Pinpoint the cell where the given text exists, returning its [x, y] midpoint coordinate. 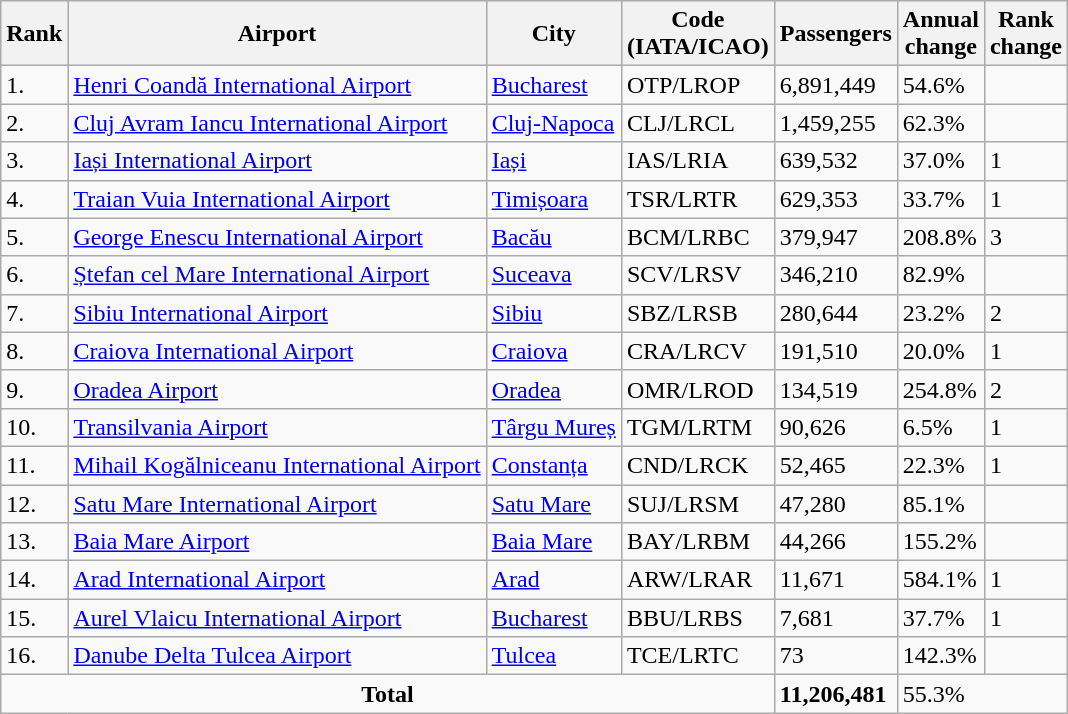
Tulcea [554, 656]
BBU/LRBS [698, 618]
TSR/LRTR [698, 199]
Annualchange [940, 34]
280,644 [836, 313]
379,947 [836, 237]
142.3% [940, 656]
90,626 [836, 427]
191,510 [836, 351]
11,671 [836, 580]
Oradea [554, 389]
Cluj Avram Iancu International Airport [277, 123]
13. [34, 542]
Passengers [836, 34]
16. [34, 656]
BAY/LRBM [698, 542]
52,465 [836, 465]
6.5% [940, 427]
208.8% [940, 237]
4. [34, 199]
155.2% [940, 542]
7. [34, 313]
Baia Mare [554, 542]
254.8% [940, 389]
1,459,255 [836, 123]
5. [34, 237]
Airport [277, 34]
Târgu Mureș [554, 427]
44,266 [836, 542]
George Enescu International Airport [277, 237]
SBZ/LRSB [698, 313]
Craiova International Airport [277, 351]
TGM/LRTM [698, 427]
584.1% [940, 580]
Craiova [554, 351]
Iași [554, 161]
639,532 [836, 161]
Suceava [554, 275]
Aurel Vlaicu International Airport [277, 618]
Mihail Kogălniceanu International Airport [277, 465]
20.0% [940, 351]
Total [388, 694]
Transilvania Airport [277, 427]
11. [34, 465]
Danube Delta Tulcea Airport [277, 656]
6. [34, 275]
2. [34, 123]
37.7% [940, 618]
1. [34, 85]
OTP/LROP [698, 85]
Oradea Airport [277, 389]
Constanța [554, 465]
OMR/LROD [698, 389]
Ștefan cel Mare International Airport [277, 275]
23.2% [940, 313]
SUJ/LRSM [698, 503]
Timișoara [554, 199]
62.3% [940, 123]
ARW/LRAR [698, 580]
Rankchange [1026, 34]
Arad International Airport [277, 580]
SCV/LRSV [698, 275]
55.3% [982, 694]
82.9% [940, 275]
Sibiu [554, 313]
8. [34, 351]
Henri Coandă International Airport [277, 85]
Sibiu International Airport [277, 313]
Satu Mare [554, 503]
85.1% [940, 503]
10. [34, 427]
Satu Mare International Airport [277, 503]
City [554, 34]
CLJ/LRCL [698, 123]
BCM/LRBC [698, 237]
Arad [554, 580]
15. [34, 618]
Rank [34, 34]
Traian Vuia International Airport [277, 199]
346,210 [836, 275]
Code(IATA/ICAO) [698, 34]
22.3% [940, 465]
47,280 [836, 503]
CRA/LRCV [698, 351]
Iași International Airport [277, 161]
37.0% [940, 161]
Baia Mare Airport [277, 542]
54.6% [940, 85]
12. [34, 503]
7,681 [836, 618]
73 [836, 656]
33.7% [940, 199]
629,353 [836, 199]
IAS/LRIA [698, 161]
6,891,449 [836, 85]
9. [34, 389]
TCE/LRTC [698, 656]
11,206,481 [836, 694]
Cluj-Napoca [554, 123]
3 [1026, 237]
3. [34, 161]
CND/LRCK [698, 465]
134,519 [836, 389]
Bacău [554, 237]
14. [34, 580]
